Identify which cell holds the provided text, then report its [X, Y] central coordinate. 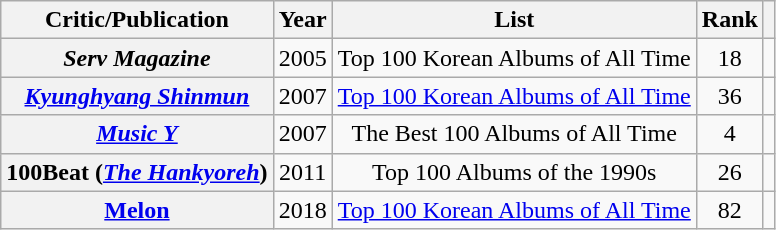
2011 [302, 172]
Year [302, 20]
Serv Magazine [137, 58]
Critic/Publication [137, 20]
2005 [302, 58]
Melon [137, 210]
Kyunghyang Shinmun [137, 96]
82 [730, 210]
Music Y [137, 134]
2018 [302, 210]
36 [730, 96]
26 [730, 172]
4 [730, 134]
100Beat (The Hankyoreh) [137, 172]
Rank [730, 20]
Top 100 Albums of the 1990s [514, 172]
18 [730, 58]
List [514, 20]
The Best 100 Albums of All Time [514, 134]
